Return the (x, y) coordinate for the center point of the cell that contains the specified text.  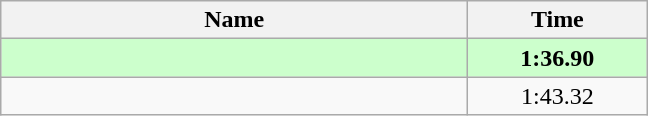
Time (558, 20)
1:43.32 (558, 96)
Name (234, 20)
1:36.90 (558, 58)
